Locate the cell with the specified text and output its (x, y) center coordinate. 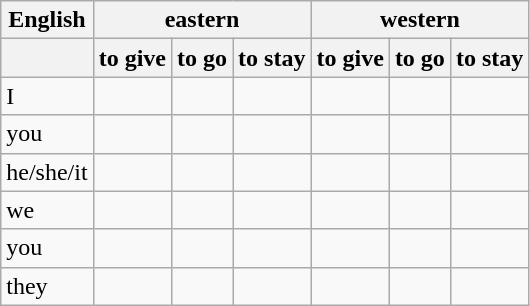
western (420, 20)
eastern (202, 20)
I (47, 96)
he/she/it (47, 172)
they (47, 286)
we (47, 210)
English (47, 20)
